Scan for the cell matching the given text and deliver its (X, Y) coordinate at center. 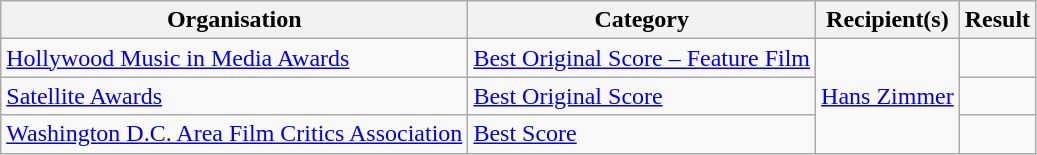
Best Original Score (642, 96)
Recipient(s) (888, 20)
Satellite Awards (234, 96)
Best Original Score – Feature Film (642, 58)
Best Score (642, 134)
Hollywood Music in Media Awards (234, 58)
Organisation (234, 20)
Washington D.C. Area Film Critics Association (234, 134)
Hans Zimmer (888, 96)
Result (997, 20)
Category (642, 20)
